Provide the [x, y] coordinate of the cell's center where the given text is located.  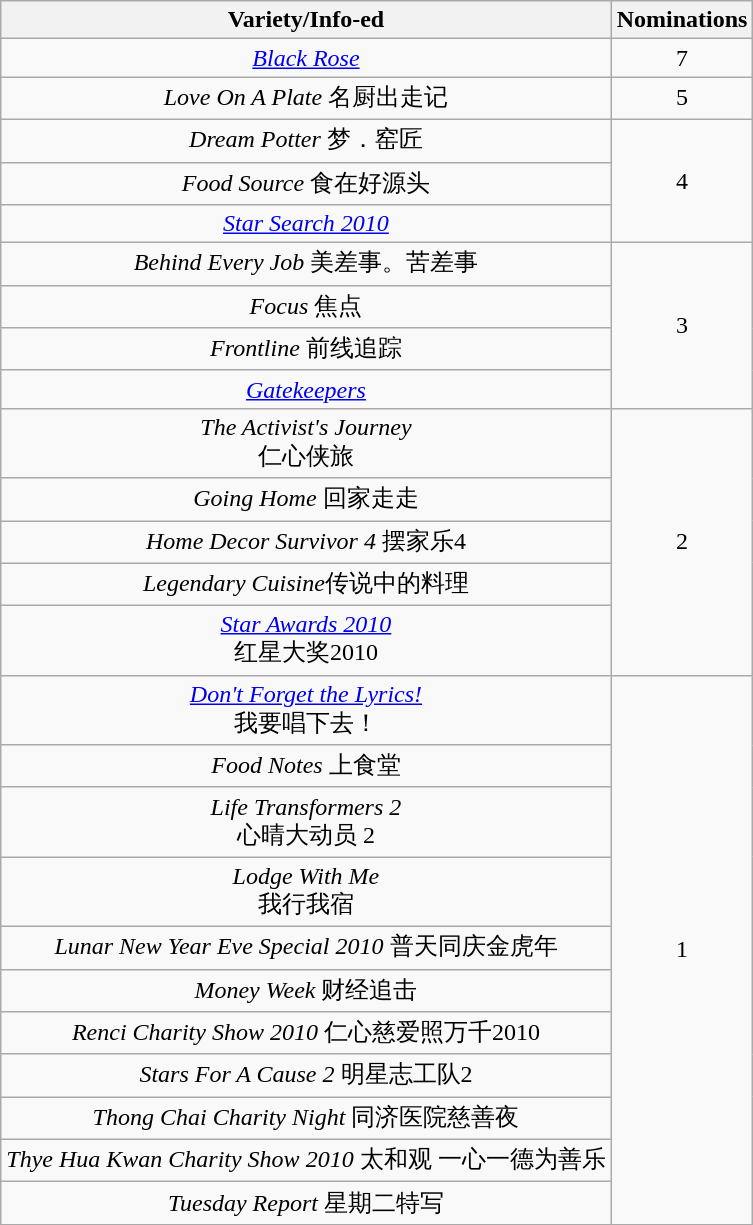
5 [682, 98]
3 [682, 326]
Nominations [682, 20]
Legendary Cuisine传说中的料理 [306, 584]
Tuesday Report 星期二特写 [306, 1204]
Food Source 食在好源头 [306, 184]
1 [682, 950]
2 [682, 542]
Renci Charity Show 2010 仁心慈爱照万千2010 [306, 1034]
Lodge With Me 我行我宿 [306, 892]
Behind Every Job 美差事。苦差事 [306, 264]
Star Awards 2010 红星大奖2010 [306, 641]
Gatekeepers [306, 389]
Money Week 财经追击 [306, 990]
Food Notes 上食堂 [306, 766]
Dream Potter 梦．窑匠 [306, 140]
7 [682, 58]
Home Decor Survivor 4 摆家乐4 [306, 542]
Thye Hua Kwan Charity Show 2010 太和观 一心一德为善乐 [306, 1160]
Star Search 2010 [306, 224]
4 [682, 180]
Lunar New Year Eve Special 2010 普天同庆金虎年 [306, 948]
Love On A Plate 名厨出走记 [306, 98]
Black Rose [306, 58]
The Activist's Journey 仁心侠旅 [306, 443]
Focus 焦点 [306, 306]
Don't Forget the Lyrics! 我要唱下去！ [306, 710]
Stars For A Cause 2 明星志工队2 [306, 1076]
Life Transformers 2 心晴大动员 2 [306, 822]
Frontline 前线追踪 [306, 350]
Going Home 回家走走 [306, 500]
Variety/Info-ed [306, 20]
Thong Chai Charity Night 同济医院慈善夜 [306, 1118]
